Return the [x, y] coordinate for the center point of the cell that contains the specified text.  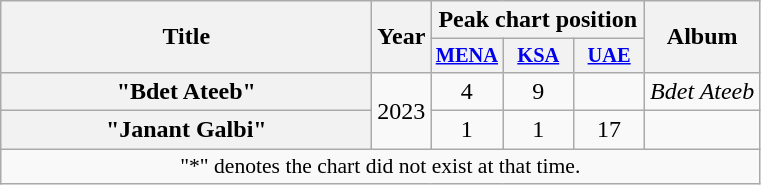
"Janant Galbi" [186, 130]
Bdet Ateeb [702, 91]
Album [702, 37]
"Bdet Ateeb" [186, 91]
9 [538, 91]
Peak chart position [538, 20]
KSA [538, 56]
Title [186, 37]
"*" denotes the chart did not exist at that time. [380, 167]
MENA [467, 56]
Year [402, 37]
2023 [402, 110]
17 [610, 130]
UAE [610, 56]
4 [467, 91]
